Extract the [X, Y] coordinate from the center of the cell holding the provided text.  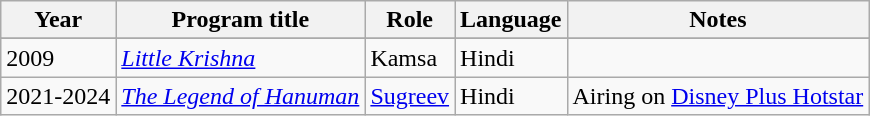
Little Krishna [240, 58]
2021-2024 [58, 96]
Sugreev [410, 96]
The Legend of Hanuman [240, 96]
Program title [240, 20]
Airing on Disney Plus Hotstar [718, 96]
Notes [718, 20]
Kamsa [410, 58]
Role [410, 20]
Language [511, 20]
2009 [58, 58]
Year [58, 20]
